Identify which cell holds the provided text, then report its (X, Y) central coordinate. 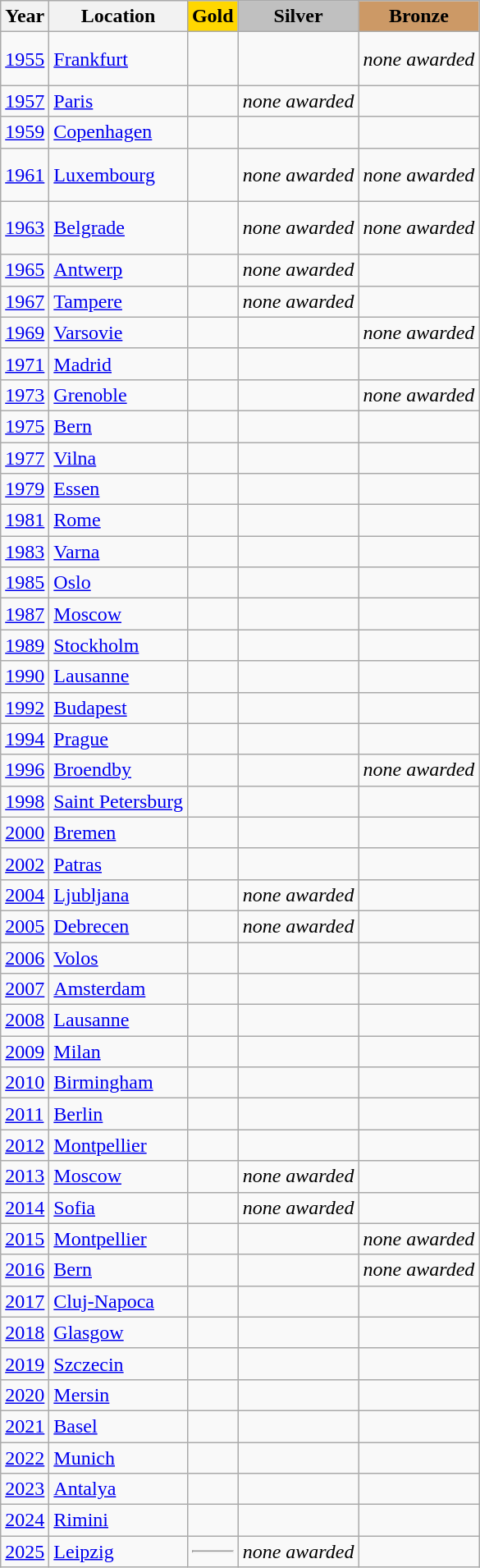
Madrid (118, 364)
2006 (25, 958)
2011 (25, 1114)
Tampere (118, 301)
2022 (25, 1457)
Munich (118, 1457)
1967 (25, 301)
1977 (25, 457)
Paris (118, 101)
Glasgow (118, 1332)
Bremen (118, 832)
Varna (118, 552)
Saint Petersburg (118, 801)
Copenhagen (118, 132)
1975 (25, 426)
2000 (25, 832)
2007 (25, 989)
1985 (25, 583)
Szczecin (118, 1364)
Antwerp (118, 270)
2020 (25, 1395)
2023 (25, 1489)
2008 (25, 1020)
Luxembourg (118, 174)
1981 (25, 520)
Essen (118, 489)
1990 (25, 676)
Milan (118, 1052)
Grenoble (118, 395)
2015 (25, 1239)
1955 (25, 59)
2021 (25, 1426)
1965 (25, 270)
Patras (118, 864)
2014 (25, 1208)
1998 (25, 801)
1983 (25, 552)
Frankfurt (118, 59)
Amsterdam (118, 989)
1959 (25, 132)
2016 (25, 1270)
Sofia (118, 1208)
1994 (25, 739)
Antalya (118, 1489)
1957 (25, 101)
1979 (25, 489)
Year (25, 16)
Ljubljana (118, 895)
Mersin (118, 1395)
1992 (25, 708)
Rimini (118, 1520)
2010 (25, 1083)
1989 (25, 645)
2002 (25, 864)
1961 (25, 174)
1973 (25, 395)
2018 (25, 1332)
2017 (25, 1301)
Location (118, 16)
2009 (25, 1052)
Prague (118, 739)
Oslo (118, 583)
2005 (25, 926)
1969 (25, 332)
Basel (118, 1426)
Belgrade (118, 228)
Cluj-Napoca (118, 1301)
Birmingham (118, 1083)
1963 (25, 228)
Broendby (118, 770)
Leipzig (118, 1552)
Volos (118, 958)
Bronze (418, 16)
Stockholm (118, 645)
2013 (25, 1176)
2025 (25, 1552)
Budapest (118, 708)
Berlin (118, 1114)
2019 (25, 1364)
Debrecen (118, 926)
2024 (25, 1520)
Varsovie (118, 332)
Vilna (118, 457)
1971 (25, 364)
2012 (25, 1145)
1996 (25, 770)
Rome (118, 520)
2004 (25, 895)
Gold (213, 16)
1987 (25, 614)
Silver (299, 16)
